Output the [X, Y] coordinate of the center of the cell containing the given text.  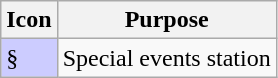
Special events station [166, 58]
Icon [29, 20]
Purpose [166, 20]
§ [29, 58]
